Extract the (X, Y) coordinate from the center of the cell holding the provided text.  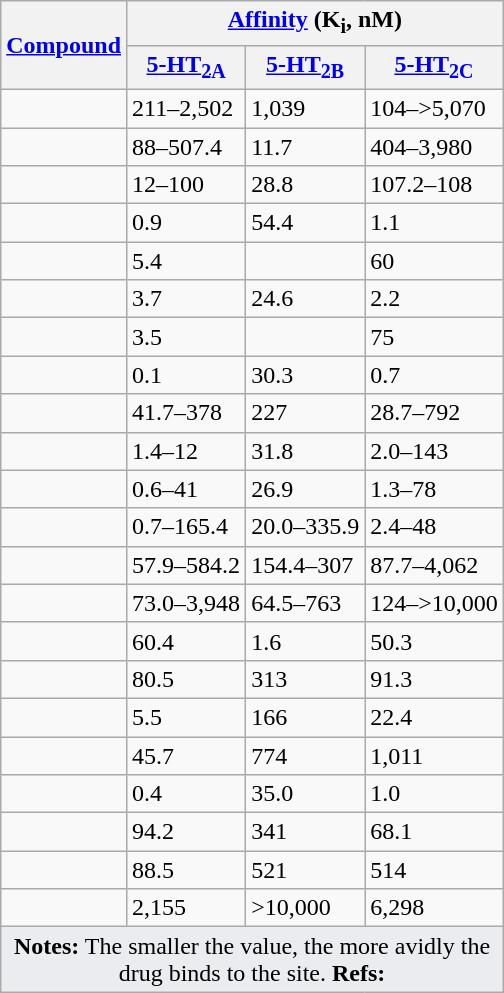
Notes: The smaller the value, the more avidly the drug binds to the site. Refs: (252, 960)
5.4 (186, 261)
166 (306, 717)
1.6 (306, 641)
28.7–792 (434, 413)
45.7 (186, 755)
64.5–763 (306, 603)
68.1 (434, 832)
5-HT2A (186, 67)
28.8 (306, 185)
>10,000 (306, 908)
5-HT2C (434, 67)
2.2 (434, 299)
60 (434, 261)
30.3 (306, 375)
514 (434, 870)
227 (306, 413)
73.0–3,948 (186, 603)
0.6–41 (186, 489)
31.8 (306, 451)
26.9 (306, 489)
5.5 (186, 717)
1.3–78 (434, 489)
91.3 (434, 679)
0.7 (434, 375)
6,298 (434, 908)
24.6 (306, 299)
3.7 (186, 299)
2,155 (186, 908)
774 (306, 755)
404–3,980 (434, 147)
35.0 (306, 794)
521 (306, 870)
88–507.4 (186, 147)
2.0–143 (434, 451)
57.9–584.2 (186, 565)
1.1 (434, 223)
94.2 (186, 832)
11.7 (306, 147)
20.0–335.9 (306, 527)
124–>10,000 (434, 603)
0.1 (186, 375)
3.5 (186, 337)
87.7–4,062 (434, 565)
104–>5,070 (434, 108)
341 (306, 832)
0.4 (186, 794)
Affinity (Ki, nM) (316, 23)
0.7–165.4 (186, 527)
313 (306, 679)
41.7–378 (186, 413)
1,011 (434, 755)
22.4 (434, 717)
2.4–48 (434, 527)
80.5 (186, 679)
Compound (64, 46)
12–100 (186, 185)
1,039 (306, 108)
5-HT2B (306, 67)
1.0 (434, 794)
54.4 (306, 223)
0.9 (186, 223)
1.4–12 (186, 451)
50.3 (434, 641)
211–2,502 (186, 108)
107.2–108 (434, 185)
88.5 (186, 870)
75 (434, 337)
154.4–307 (306, 565)
60.4 (186, 641)
